Extract the [X, Y] coordinate from the center of the cell holding the provided text.  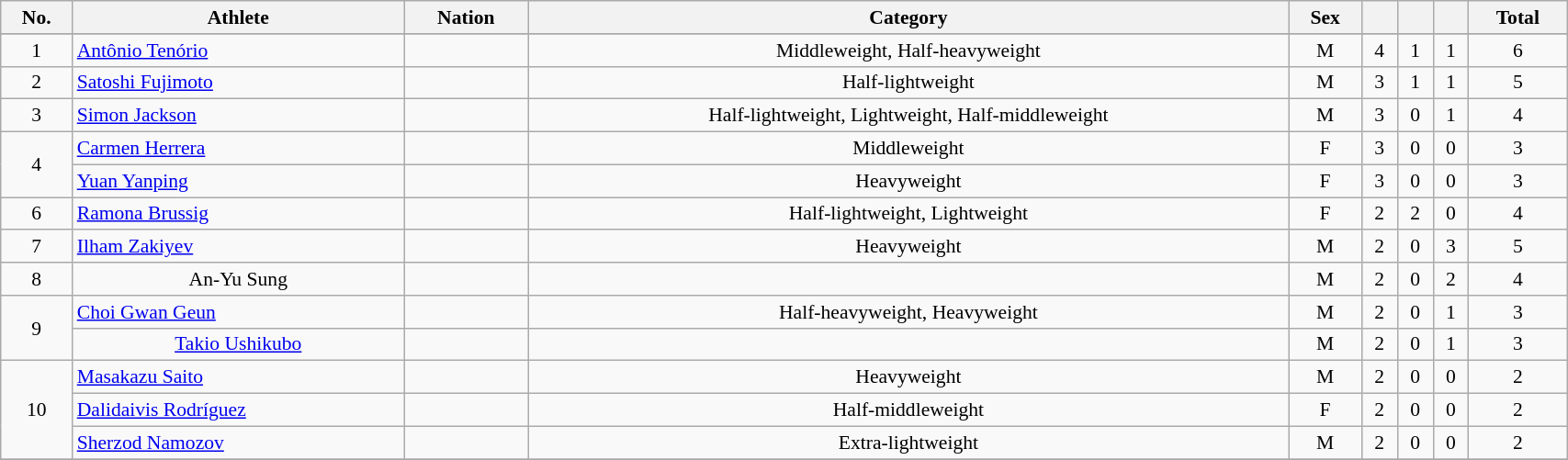
Masakazu Saito [239, 377]
Choi Gwan Geun [239, 312]
Takio Ushikubo [239, 344]
Sherzod Namozov [239, 443]
Middleweight [908, 149]
Antônio Tenório [239, 50]
Sex [1325, 17]
No. [37, 17]
Category [908, 17]
Simon Jackson [239, 116]
Middleweight, Half-heavyweight [908, 50]
Half-lightweight, Lightweight [908, 214]
Half-lightweight, Lightweight, Half-middleweight [908, 116]
Total [1517, 17]
Yuan Yanping [239, 181]
Ilham Zakiyev [239, 247]
Carmen Herrera [239, 149]
Athlete [239, 17]
Half-lightweight [908, 83]
An-Yu Sung [239, 279]
Satoshi Fujimoto [239, 83]
10 [37, 410]
Half-heavyweight, Heavyweight [908, 312]
8 [37, 279]
Dalidaivis Rodríguez [239, 410]
Extra-lightweight [908, 443]
Ramona Brussig [239, 214]
Nation [467, 17]
7 [37, 247]
9 [37, 329]
Half-middleweight [908, 410]
